Scan for the cell matching the given text and deliver its (X, Y) coordinate at center. 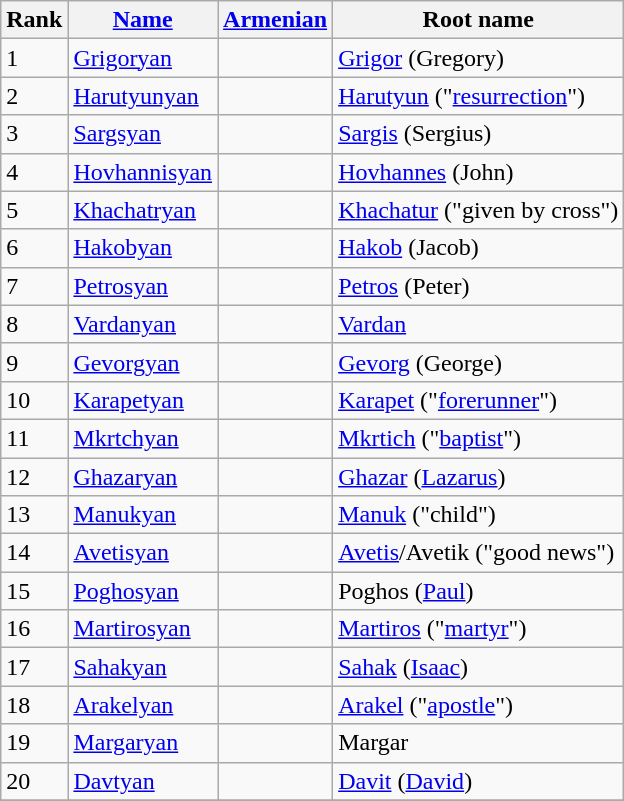
Davtyan (143, 781)
Mkrtich ("baptist") (478, 438)
Hovhannisyan (143, 172)
Arakelyan (143, 705)
8 (34, 324)
Hakobyan (143, 248)
Petrosyan (143, 286)
Karapet ("forerunner") (478, 400)
Martiros ("martyr") (478, 629)
4 (34, 172)
Davit (David) (478, 781)
10 (34, 400)
Hakob (Jacob) (478, 248)
Sargsyan (143, 134)
Rank (34, 20)
Root name (478, 20)
6 (34, 248)
3 (34, 134)
Petros (Peter) (478, 286)
Khachatur ("given by cross") (478, 210)
1 (34, 58)
15 (34, 591)
Name (143, 20)
20 (34, 781)
19 (34, 743)
Mkrtchyan (143, 438)
Karapetyan (143, 400)
Khachatryan (143, 210)
Manukyan (143, 515)
12 (34, 477)
Gevorgyan (143, 362)
14 (34, 553)
Vardan (478, 324)
11 (34, 438)
Harutyun ("resurrection") (478, 96)
Sahakyan (143, 667)
Poghos (Paul) (478, 591)
2 (34, 96)
Armenian (276, 20)
Sargis (Sergius) (478, 134)
Margaryan (143, 743)
Avetisyan (143, 553)
Sahak (Isaac) (478, 667)
13 (34, 515)
Manuk ("child") (478, 515)
Harutyunyan (143, 96)
7 (34, 286)
Gevorg (George) (478, 362)
Martirosyan (143, 629)
Hovhannes (John) (478, 172)
16 (34, 629)
Grigoryan (143, 58)
5 (34, 210)
Poghosyan (143, 591)
Arakel ("apostle") (478, 705)
Vardanyan (143, 324)
Margar (478, 743)
Grigor (Gregory) (478, 58)
9 (34, 362)
Avetis/Avetik ("good news") (478, 553)
Ghazar (Lazarus) (478, 477)
17 (34, 667)
18 (34, 705)
Ghazaryan (143, 477)
